Determine the (X, Y) coordinate at the center of the cell enclosing the given text.  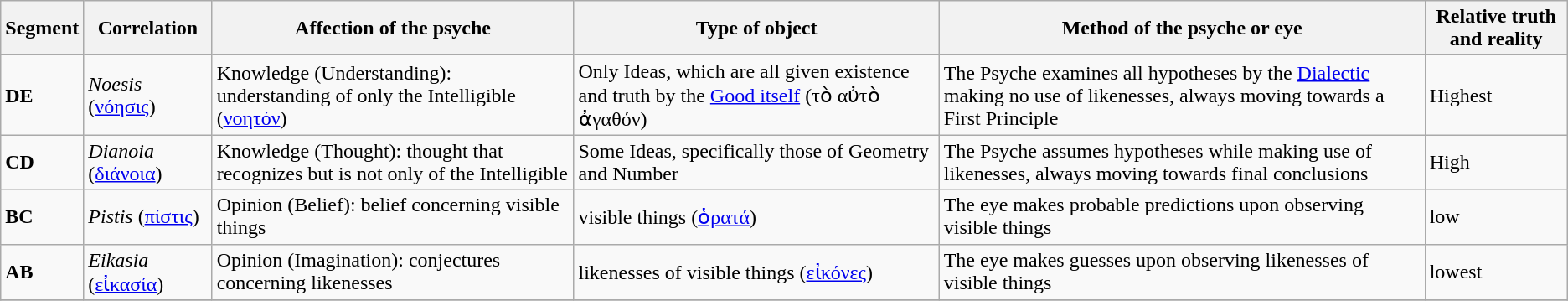
Type of object (756, 29)
The eye makes guesses upon observing likenesses of visible things (1182, 272)
visible things (ὁρατά) (756, 216)
The eye makes probable predictions upon observing visible things (1182, 216)
AB (42, 272)
Eikasia (εἰκασία) (147, 272)
Knowledge (Thought): thought that recognizes but is not only of the Intelligible (393, 163)
Opinion (Belief): belief concerning visible things (393, 216)
Opinion (Imagination): conjectures concerning likenesses (393, 272)
The Psyche assumes hypotheses while making use of likenesses, always moving towards final conclusions (1182, 163)
DE (42, 96)
Highest (1496, 96)
Knowledge (Understanding): understanding of only the Intelligible (νοητόν) (393, 96)
Dianoia (διάνοια) (147, 163)
likenesses of visible things (εἰκόνες) (756, 272)
lowest (1496, 272)
Some Ideas, specifically those of Geometry and Number (756, 163)
Noesis (νόησις) (147, 96)
Pistis (πίστις) (147, 216)
Correlation (147, 29)
CD (42, 163)
High (1496, 163)
Relative truth and reality (1496, 29)
Method of the psyche or eye (1182, 29)
Affection of the psyche (393, 29)
low (1496, 216)
BC (42, 216)
The Psyche examines all hypotheses by the Dialectic making no use of likenesses, always moving towards a First Principle (1182, 96)
Only Ideas, which are all given existence and truth by the Good itself (τὸ αὐτὸ ἀγαθόν) (756, 96)
Segment (42, 29)
